Identify which cell holds the provided text, then report its [X, Y] central coordinate. 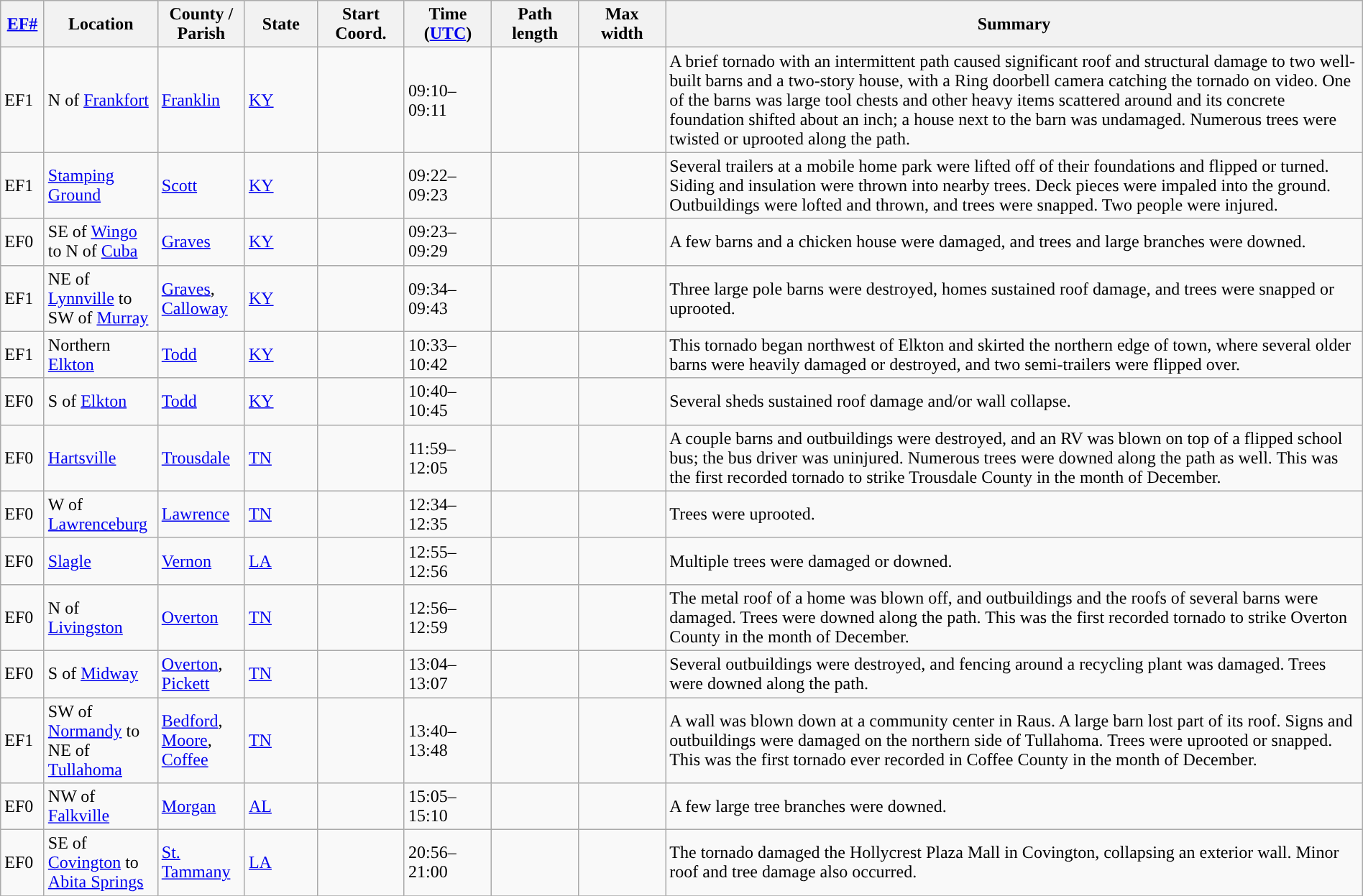
S of Elkton [101, 401]
N of Livingston [101, 617]
Bedford, Moore, Coffee [201, 740]
Morgan [201, 806]
15:05–15:10 [447, 806]
12:55–12:56 [447, 560]
Overton [201, 617]
Several outbuildings were destroyed, and fencing around a recycling plant was damaged. Trees were downed along the path. [1014, 674]
Several sheds sustained roof damage and/or wall collapse. [1014, 401]
AL [280, 806]
Trousdale [201, 458]
13:04–13:07 [447, 674]
Max width [623, 24]
Path length [535, 24]
Graves, Calloway [201, 298]
N of Frankfort [101, 100]
SE of Covington to Abita Springs [101, 863]
The tornado damaged the Hollycrest Plaza Mall in Covington, collapsing an exterior wall. Minor roof and tree damage also occurred. [1014, 863]
09:10–09:11 [447, 100]
NW of Falkville [101, 806]
Stamping Ground [101, 185]
Summary [1014, 24]
Vernon [201, 560]
Time (UTC) [447, 24]
St. Tammany [201, 863]
Scott [201, 185]
State [280, 24]
09:23–09:29 [447, 241]
13:40–13:48 [447, 740]
Hartsville [101, 458]
Franklin [201, 100]
12:34–12:35 [447, 514]
W of Lawrenceburg [101, 514]
10:40–10:45 [447, 401]
SW of Normandy to NE of Tullahoma [101, 740]
Location [101, 24]
Three large pole barns were destroyed, homes sustained roof damage, and trees were snapped or uprooted. [1014, 298]
Overton, Pickett [201, 674]
A few large tree branches were downed. [1014, 806]
Northern Elkton [101, 355]
Graves [201, 241]
20:56–21:00 [447, 863]
Trees were uprooted. [1014, 514]
S of Midway [101, 674]
County / Parish [201, 24]
Multiple trees were damaged or downed. [1014, 560]
12:56–12:59 [447, 617]
10:33–10:42 [447, 355]
Slagle [101, 560]
Lawrence [201, 514]
09:22–09:23 [447, 185]
A few barns and a chicken house were damaged, and trees and large branches were downed. [1014, 241]
09:34–09:43 [447, 298]
EF# [23, 24]
Start Coord. [361, 24]
11:59–12:05 [447, 458]
NE of Lynnville to SW of Murray [101, 298]
SE of Wingo to N of Cuba [101, 241]
